Determine the [X, Y] coordinate at the center of the cell enclosing the given text.  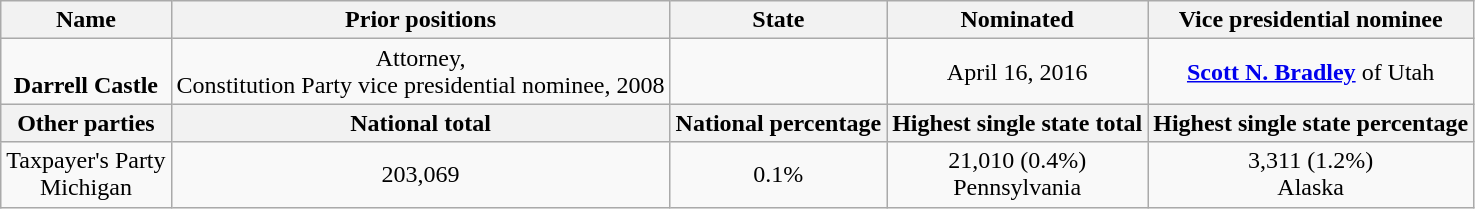
Other parties [86, 123]
0.1% [778, 174]
Highest single state percentage [1311, 123]
Scott N. Bradley of Utah [1311, 72]
Darrell Castle [86, 72]
Name [86, 20]
State [778, 20]
21,010 (0.4%)Pennsylvania [1018, 174]
3,311 (1.2%)Alaska [1311, 174]
April 16, 2016 [1018, 72]
Vice presidential nominee [1311, 20]
National percentage [778, 123]
Attorney,Constitution Party vice presidential nominee, 2008 [420, 72]
Taxpayer's PartyMichigan [86, 174]
Prior positions [420, 20]
National total [420, 123]
Highest single state total [1018, 123]
Nominated [1018, 20]
203,069 [420, 174]
